Pinpoint the cell where the given text exists, returning its (x, y) midpoint coordinate. 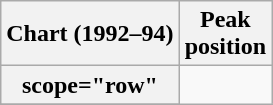
Peakposition (225, 34)
scope="row" (90, 85)
Chart (1992–94) (90, 34)
